From the cell containing the given text, extract its center point as [x, y] coordinate. 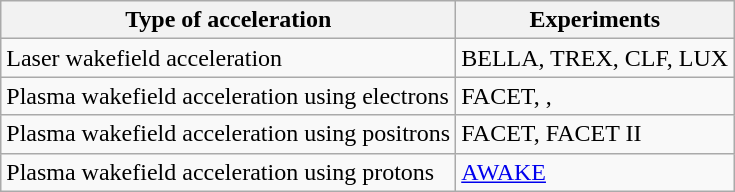
Plasma wakefield acceleration using electrons [228, 96]
Experiments [595, 20]
Plasma wakefield acceleration using positrons [228, 134]
AWAKE [595, 172]
FACET, , [595, 96]
FACET, FACET II [595, 134]
Laser wakefield acceleration [228, 58]
Type of acceleration [228, 20]
BELLA, TREX, CLF, LUX [595, 58]
Plasma wakefield acceleration using protons [228, 172]
